From the cell containing the given text, extract its center point as [x, y] coordinate. 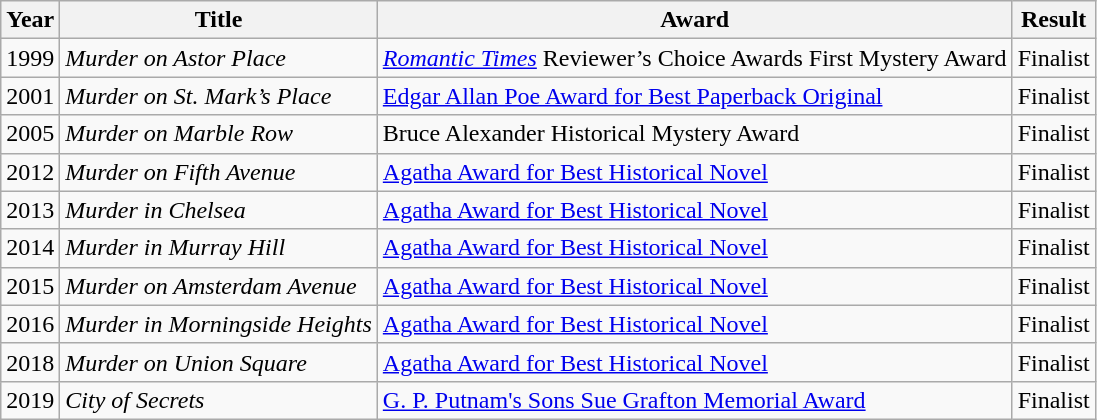
2014 [30, 248]
Year [30, 20]
1999 [30, 58]
Result [1054, 20]
Title [218, 20]
2005 [30, 134]
2001 [30, 96]
Murder on Union Square [218, 362]
2015 [30, 286]
2013 [30, 210]
2016 [30, 324]
Award [694, 20]
G. P. Putnam's Sons Sue Grafton Memorial Award [694, 400]
2012 [30, 172]
2018 [30, 362]
Murder on Marble Row [218, 134]
Murder in Morningside Heights [218, 324]
Murder on Astor Place [218, 58]
Romantic Times Reviewer’s Choice Awards First Mystery Award [694, 58]
Murder on Fifth Avenue [218, 172]
City of Secrets [218, 400]
Murder in Chelsea [218, 210]
Bruce Alexander Historical Mystery Award [694, 134]
Murder on Amsterdam Avenue [218, 286]
2019 [30, 400]
Murder on St. Mark’s Place [218, 96]
Murder in Murray Hill [218, 248]
Edgar Allan Poe Award for Best Paperback Original [694, 96]
